Return [x, y] of the center of cell containing provided text 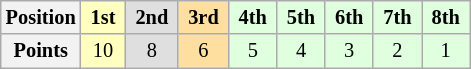
2nd [152, 17]
Points [41, 51]
5 [253, 51]
6 [203, 51]
7th [397, 17]
3rd [203, 17]
1 [446, 51]
1st [104, 17]
6th [349, 17]
Position [41, 17]
2 [397, 51]
5th [301, 17]
4 [301, 51]
3 [349, 51]
4th [253, 17]
10 [104, 51]
8th [446, 17]
8 [152, 51]
